Detect which cell encompasses the target text, then output its (X, Y) center coordinate. 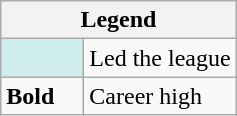
Led the league (160, 58)
Career high (160, 96)
Legend (118, 20)
Bold (42, 96)
